Scan for the cell matching the given text and deliver its (x, y) coordinate at center. 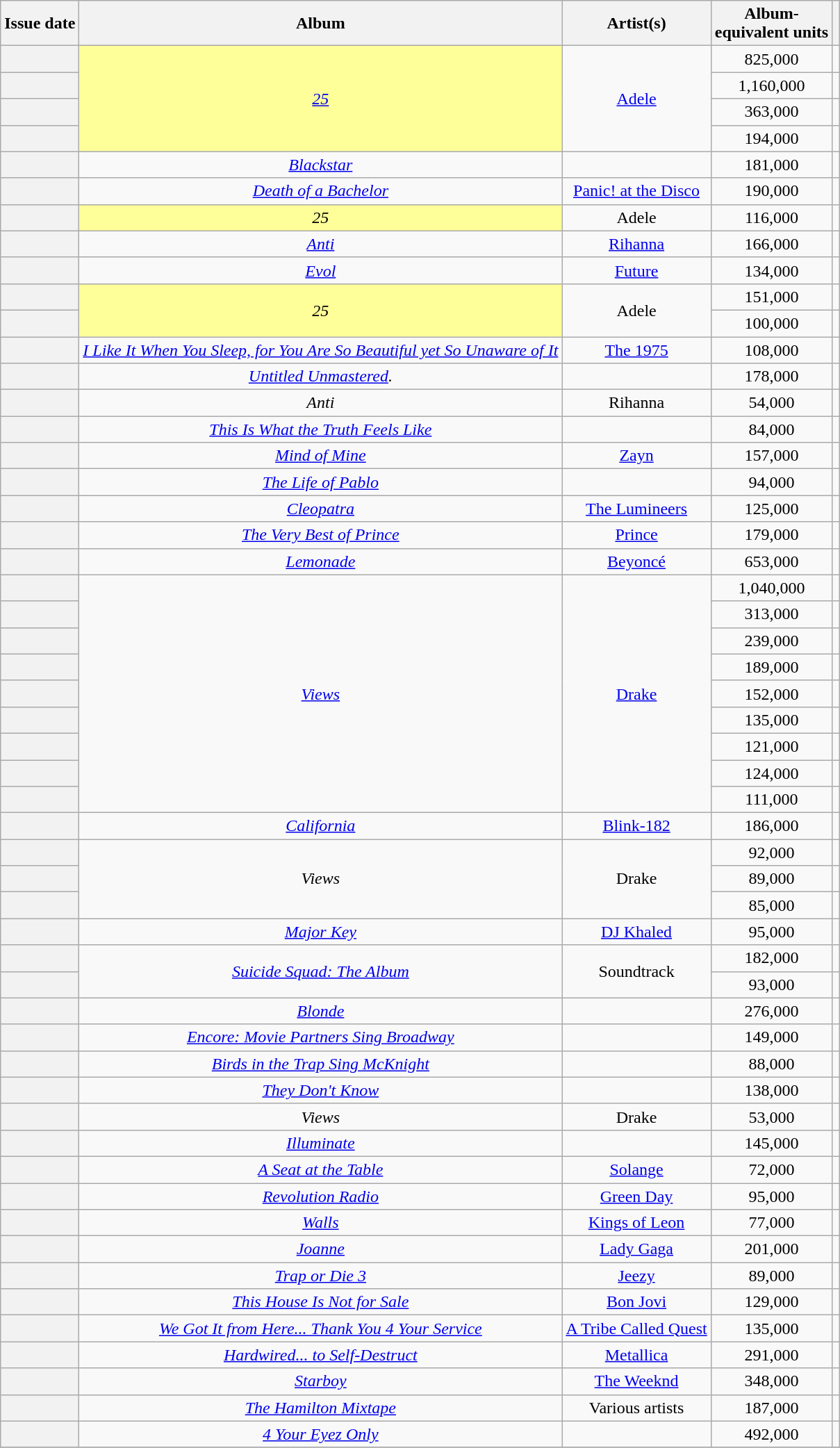
151,000 (771, 297)
Album-equivalent units (771, 24)
Metallica (636, 1355)
Bon Jovi (636, 1302)
Zayn (636, 456)
Lady Gaga (636, 1249)
182,000 (771, 958)
Suicide Squad: The Album (321, 971)
348,000 (771, 1381)
Death of a Bachelor (321, 191)
239,000 (771, 641)
Joanne (321, 1249)
94,000 (771, 482)
Kings of Leon (636, 1223)
187,000 (771, 1408)
Evol (321, 270)
Encore: Movie Partners Sing Broadway (321, 1037)
125,000 (771, 509)
Panic! at the Disco (636, 191)
88,000 (771, 1064)
Illuminate (321, 1143)
Future (636, 270)
100,000 (771, 323)
111,000 (771, 800)
116,000 (771, 217)
The Lumineers (636, 509)
84,000 (771, 429)
363,000 (771, 112)
Artist(s) (636, 24)
72,000 (771, 1169)
Revolution Radio (321, 1196)
93,000 (771, 985)
A Seat at the Table (321, 1169)
291,000 (771, 1355)
Starboy (321, 1381)
134,000 (771, 270)
Album (321, 24)
Trap or Die 3 (321, 1276)
157,000 (771, 456)
A Tribe Called Quest (636, 1328)
178,000 (771, 377)
653,000 (771, 561)
Beyoncé (636, 561)
Major Key (321, 932)
Lemonade (321, 561)
The 1975 (636, 349)
190,000 (771, 191)
I Like It When You Sleep, for You Are So Beautiful yet So Unaware of It (321, 349)
138,000 (771, 1090)
Untitled Unmastered. (321, 377)
They Don't Know (321, 1090)
53,000 (771, 1117)
145,000 (771, 1143)
129,000 (771, 1302)
121,000 (771, 746)
108,000 (771, 349)
77,000 (771, 1223)
Issue date (40, 24)
Blackstar (321, 165)
194,000 (771, 138)
313,000 (771, 614)
The Very Best of Prince (321, 535)
1,160,000 (771, 85)
152,000 (771, 693)
181,000 (771, 165)
Green Day (636, 1196)
179,000 (771, 535)
The Hamilton Mixtape (321, 1408)
Cleopatra (321, 509)
DJ Khaled (636, 932)
1,040,000 (771, 588)
Blonde (321, 1011)
Birds in the Trap Sing McKnight (321, 1064)
85,000 (771, 905)
This House Is Not for Sale (321, 1302)
Walls (321, 1223)
Mind of Mine (321, 456)
Various artists (636, 1408)
Blink-182 (636, 826)
92,000 (771, 853)
The Weeknd (636, 1381)
Prince (636, 535)
We Got It from Here... Thank You 4 Your Service (321, 1328)
Solange (636, 1169)
The Life of Pablo (321, 482)
201,000 (771, 1249)
825,000 (771, 59)
Hardwired... to Self-Destruct (321, 1355)
Jeezy (636, 1276)
492,000 (771, 1434)
186,000 (771, 826)
276,000 (771, 1011)
54,000 (771, 403)
189,000 (771, 667)
This Is What the Truth Feels Like (321, 429)
4 Your Eyez Only (321, 1434)
166,000 (771, 244)
California (321, 826)
124,000 (771, 773)
Soundtrack (636, 971)
149,000 (771, 1037)
